Provide the [X, Y] coordinate of the cell's center where the given text is located.  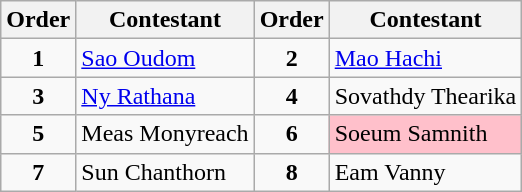
4 [292, 96]
Meas Monyreach [165, 134]
6 [292, 134]
3 [38, 96]
Ny Rathana [165, 96]
Sovathdy Thearika [426, 96]
7 [38, 172]
2 [292, 58]
Eam Vanny [426, 172]
Sao Oudom [165, 58]
5 [38, 134]
Mao Hachi [426, 58]
1 [38, 58]
Soeum Samnith [426, 134]
8 [292, 172]
Sun Chanthorn [165, 172]
